Extract the [X, Y] coordinate from the center of the cell holding the provided text.  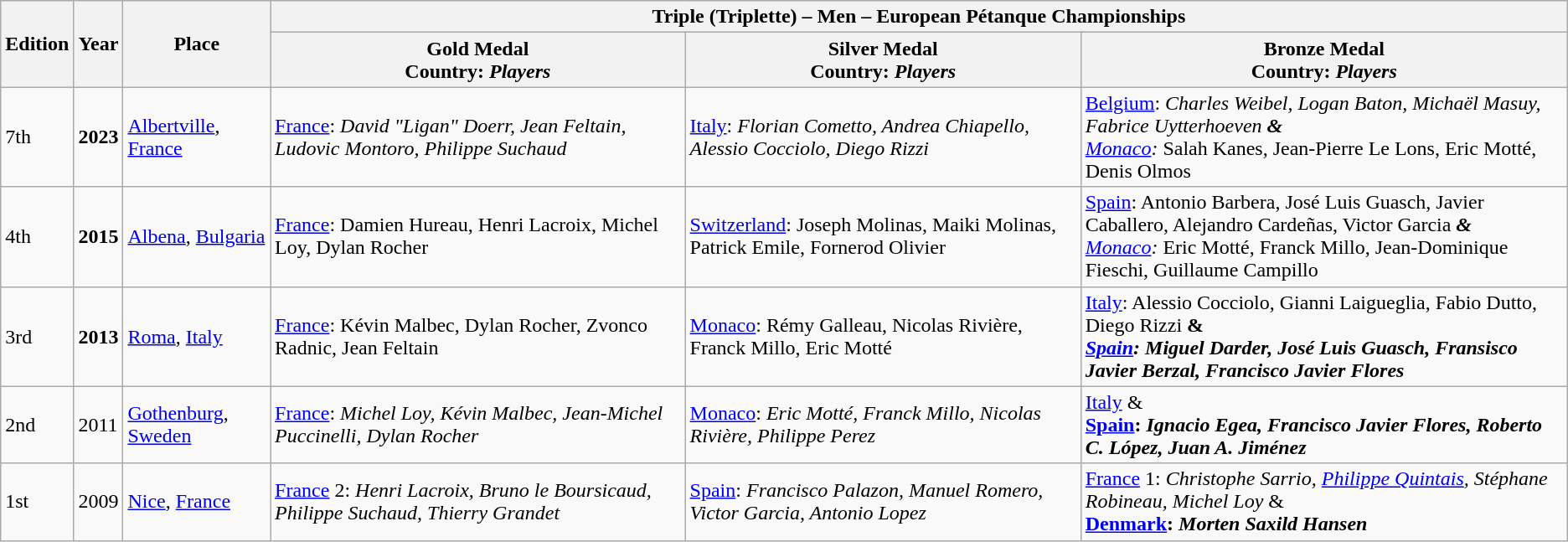
Albertville, France [197, 137]
France: Damien Hureau, Henri Lacroix, Michel Loy, Dylan Rocher [478, 236]
France: David "Ligan" Doerr, Jean Feltain, Ludovic Montoro, Philippe Suchaud [478, 137]
Roma, Italy [197, 337]
3rd [37, 337]
Edition [37, 44]
2013 [99, 337]
Monaco: Rémy Galleau, Nicolas Rivière, Franck Millo, Eric Motté [883, 337]
France 2: Henri Lacroix, Bruno le Boursicaud, Philippe Suchaud, Thierry Grandet [478, 502]
2nd [37, 425]
Gold MedalCountry: Players [478, 60]
Gothenburg, Sweden [197, 425]
2015 [99, 236]
Belgium: Charles Weibel, Logan Baton, Michaël Masuy, Fabrice Uytterhoeven & Monaco: Salah Kanes, Jean-Pierre Le Lons, Eric Motté, Denis Olmos [1323, 137]
4th [37, 236]
Albena, Bulgaria [197, 236]
Place [197, 44]
2011 [99, 425]
7th [37, 137]
1st [37, 502]
Year [99, 44]
Italy & Spain: Ignacio Egea, Francisco Javier Flores, Roberto C. López, Juan A. Jiménez [1323, 425]
Silver MedalCountry: Players [883, 60]
Triple (Triplette) – Men – European Pétanque Championships [920, 17]
France: Kévin Malbec, Dylan Rocher, Zvonco Radnic, Jean Feltain [478, 337]
Switzerland: Joseph Molinas, Maiki Molinas, Patrick Emile, Fornerod Olivier [883, 236]
Monaco: Eric Motté, Franck Millo, Nicolas Rivière, Philippe Perez [883, 425]
Spain: Francisco Palazon, Manuel Romero, Victor Garcia, Antonio Lopez [883, 502]
2009 [99, 502]
2023 [99, 137]
France 1: Christophe Sarrio, Philippe Quintais, Stéphane Robineau, Michel Loy & Denmark: Morten Saxild Hansen [1323, 502]
Bronze MedalCountry: Players [1323, 60]
France: Michel Loy, Kévin Malbec, Jean-Michel Puccinelli, Dylan Rocher [478, 425]
Italy: Florian Cometto, Andrea Chiapello, Alessio Cocciolo, Diego Rizzi [883, 137]
Nice, France [197, 502]
